Pinpoint the cell where the given text exists, returning its [X, Y] midpoint coordinate. 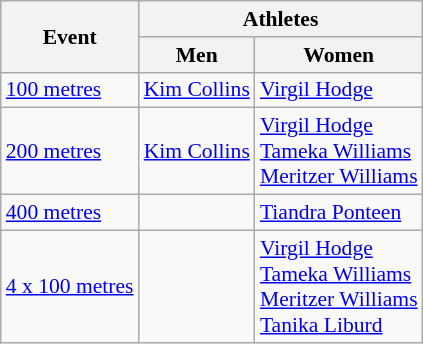
Virgil Hodge Tameka Williams Meritzer Williams Tanika Liburd [339, 286]
Athletes [281, 19]
Virgil Hodge Tameka Williams Meritzer Williams [339, 152]
Women [339, 55]
Event [70, 36]
Virgil Hodge [339, 90]
200 metres [70, 152]
Men [197, 55]
4 x 100 metres [70, 286]
100 metres [70, 90]
400 metres [70, 213]
Tiandra Ponteen [339, 213]
